For the text-containing cell, return its midpoint in (X, Y) coordinate format. 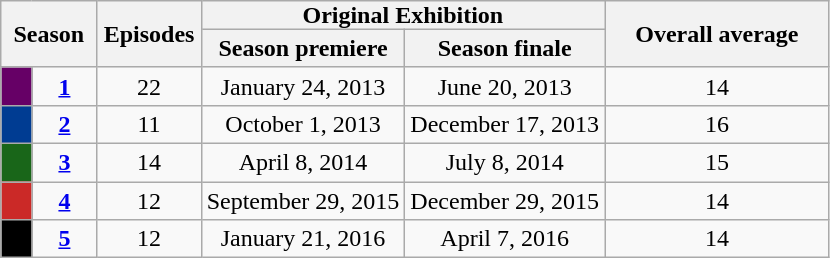
3 (64, 162)
Episodes (149, 34)
Original Exhibition (402, 15)
4 (64, 201)
January 24, 2013 (303, 86)
15 (716, 162)
Season (49, 34)
11 (149, 124)
December 17, 2013 (505, 124)
16 (716, 124)
January 21, 2016 (303, 239)
2 (64, 124)
April 8, 2014 (303, 162)
5 (64, 239)
Season premiere (303, 48)
April 7, 2016 (505, 239)
22 (149, 86)
July 8, 2014 (505, 162)
June 20, 2013 (505, 86)
October 1, 2013 (303, 124)
Overall average (716, 34)
1 (64, 86)
Season finale (505, 48)
December 29, 2015 (505, 201)
September 29, 2015 (303, 201)
